Determine the [x, y] coordinate at the center of the cell enclosing the given text.  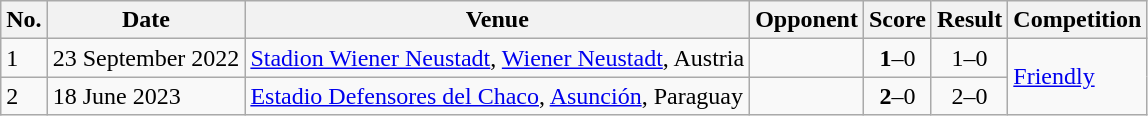
No. [24, 20]
Date [146, 20]
18 June 2023 [146, 96]
Opponent [807, 20]
Score [897, 20]
2 [24, 96]
Competition [1078, 20]
Stadion Wiener Neustadt, Wiener Neustadt, Austria [498, 58]
Result [969, 20]
Friendly [1078, 77]
Estadio Defensores del Chaco, Asunción, Paraguay [498, 96]
1 [24, 58]
Venue [498, 20]
23 September 2022 [146, 58]
